Pinpoint the cell where the given text exists, returning its (X, Y) midpoint coordinate. 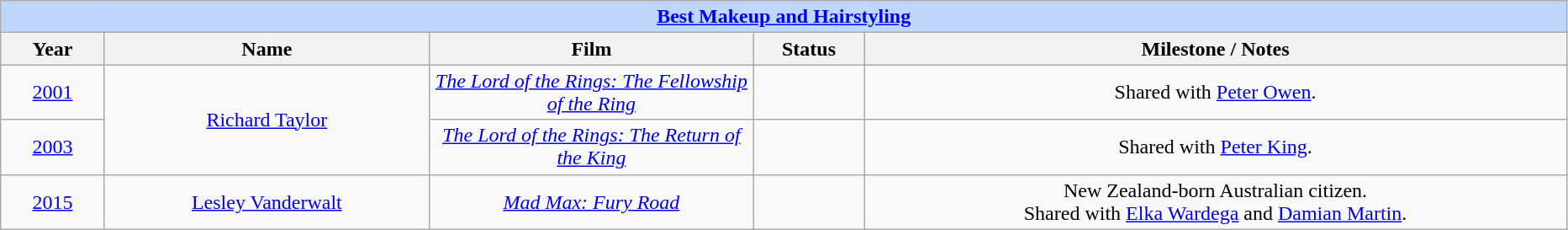
New Zealand-born Australian citizen.Shared with Elka Wardega and Damian Martin. (1216, 202)
Shared with Peter Owen. (1216, 93)
Film (591, 49)
Shared with Peter King. (1216, 147)
The Lord of the Rings: The Return of the King (591, 147)
Best Makeup and Hairstyling (784, 17)
Year (53, 49)
2003 (53, 147)
Richard Taylor (267, 120)
Name (267, 49)
Lesley Vanderwalt (267, 202)
Status (809, 49)
Milestone / Notes (1216, 49)
The Lord of the Rings: The Fellowship of the Ring (591, 93)
2001 (53, 93)
Mad Max: Fury Road (591, 202)
2015 (53, 202)
